Determine the (X, Y) coordinate at the center of the cell enclosing the given text.  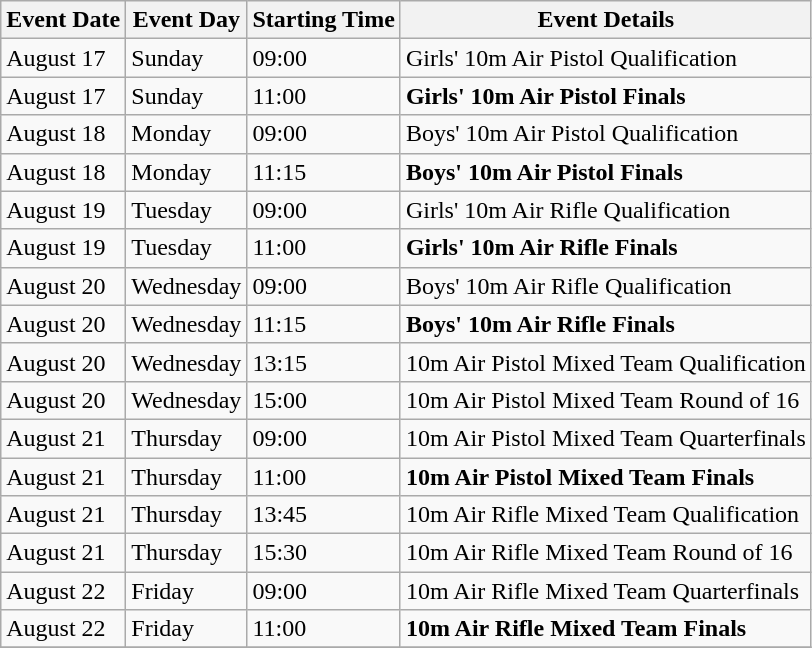
15:30 (324, 553)
Girls' 10m Air Pistol Finals (606, 96)
Event Date (64, 20)
15:00 (324, 400)
10m Air Rifle Mixed Team Round of 16 (606, 553)
13:45 (324, 515)
10m Air Rifle Mixed Team Qualification (606, 515)
Boys' 10m Air Rifle Finals (606, 324)
Starting Time (324, 20)
Boys' 10m Air Pistol Finals (606, 172)
10m Air Pistol Mixed Team Round of 16 (606, 400)
10m Air Rifle Mixed Team Quarterfinals (606, 591)
Event Details (606, 20)
Boys' 10m Air Rifle Qualification (606, 286)
Girls' 10m Air Pistol Qualification (606, 58)
Girls' 10m Air Rifle Finals (606, 248)
Event Day (186, 20)
Girls' 10m Air Rifle Qualification (606, 210)
10m Air Rifle Mixed Team Finals (606, 629)
10m Air Pistol Mixed Team Finals (606, 477)
Boys' 10m Air Pistol Qualification (606, 134)
10m Air Pistol Mixed Team Qualification (606, 362)
13:15 (324, 362)
10m Air Pistol Mixed Team Quarterfinals (606, 438)
